Locate the cell with the specified text and output its [X, Y] center coordinate. 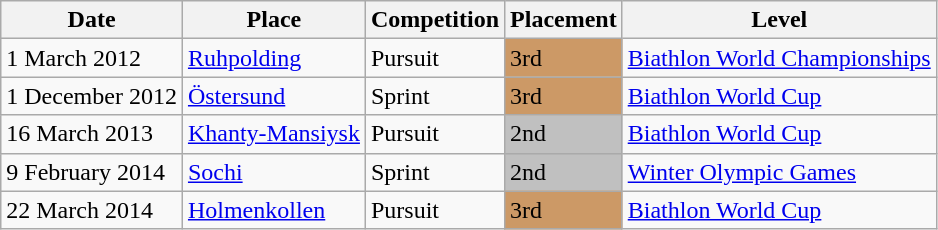
16 March 2013 [92, 134]
Level [779, 20]
Sochi [274, 172]
Placement [564, 20]
Khanty-Mansiysk [274, 134]
Biathlon World Championships [779, 58]
Winter Olympic Games [779, 172]
Ruhpolding [274, 58]
Holmenkollen [274, 210]
Place [274, 20]
1 March 2012 [92, 58]
22 March 2014 [92, 210]
Östersund [274, 96]
1 December 2012 [92, 96]
Competition [434, 20]
Date [92, 20]
9 February 2014 [92, 172]
